Extract the (x, y) coordinate from the center of the cell holding the provided text.  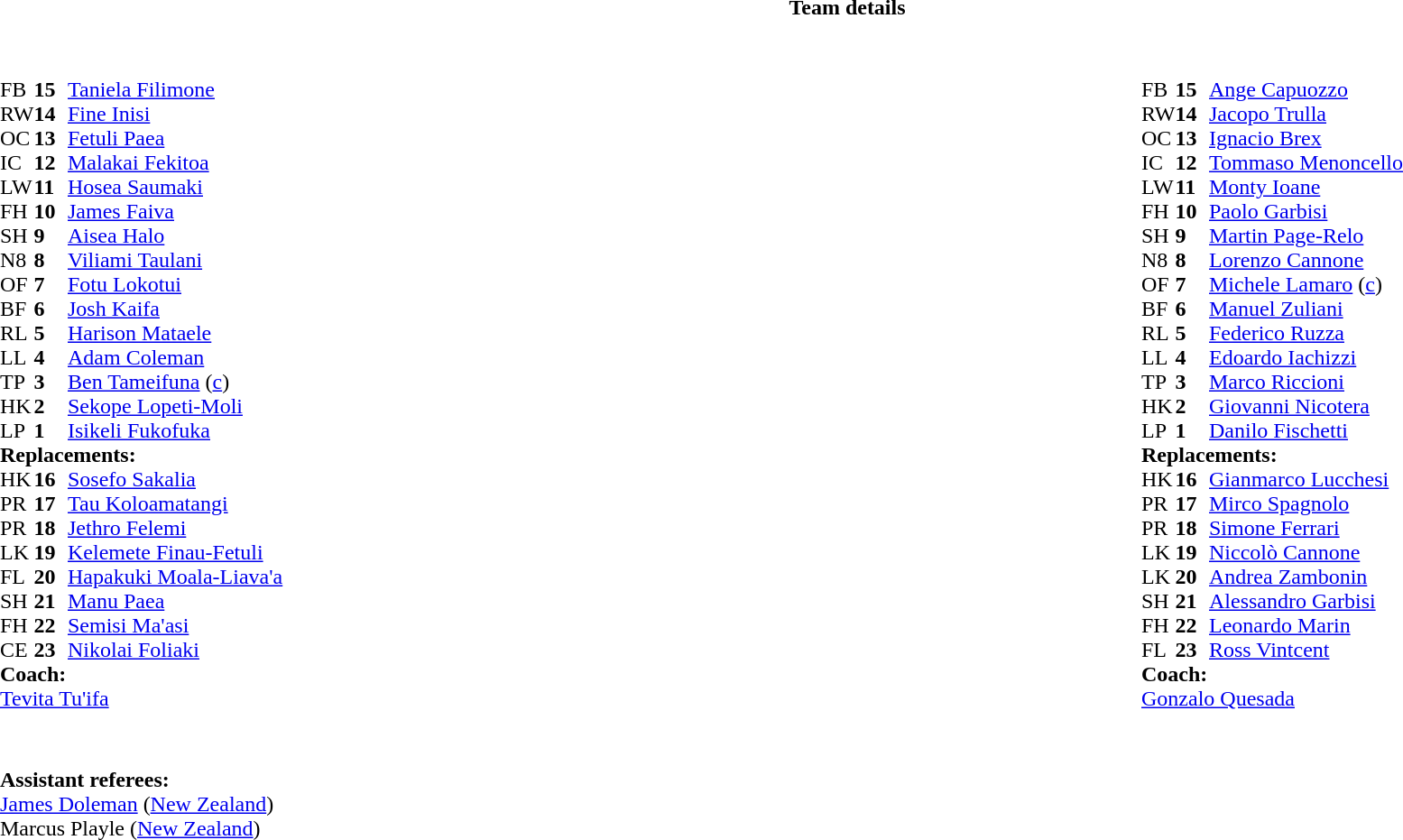
Nikolai Foliaki (175, 650)
Gonzalo Quesada (1272, 698)
Ignacio Brex (1306, 139)
Taniela Filimone (175, 90)
Ben Tameifuna (c) (175, 383)
Jethro Felemi (175, 529)
Sekope Lopeti-Moli (175, 406)
Tommaso Menoncello (1306, 162)
Fetuli Paea (175, 139)
Alessandro Garbisi (1306, 601)
Monty Ioane (1306, 188)
Fotu Lokotui (175, 285)
Niccolò Cannone (1306, 552)
Marco Riccioni (1306, 383)
Manu Paea (175, 601)
Aisea Halo (175, 236)
James Faiva (175, 211)
Lorenzo Cannone (1306, 260)
Mirco Spagnolo (1306, 503)
Fine Inisi (175, 114)
Malakai Fekitoa (175, 162)
Viliami Taulani (175, 260)
Michele Lamaro (c) (1306, 285)
Josh Kaifa (175, 309)
Edoardo Iachizzi (1306, 357)
Giovanni Nicotera (1306, 406)
Danilo Fischetti (1306, 431)
Kelemete Finau-Fetuli (175, 552)
Harison Mataele (175, 334)
Hosea Saumaki (175, 188)
Ange Capuozzo (1306, 90)
Adam Coleman (175, 357)
Tevita Tu'ifa (141, 698)
Tau Koloamatangi (175, 503)
Isikeli Fukofuka (175, 431)
Semisi Ma'asi (175, 626)
Gianmarco Lucchesi (1306, 480)
Andrea Zambonin (1306, 577)
Federico Ruzza (1306, 334)
Hapakuki Moala-Liava'a (175, 577)
Martin Page-Relo (1306, 236)
Sosefo Sakalia (175, 480)
Ross Vintcent (1306, 650)
Jacopo Trulla (1306, 114)
Simone Ferrari (1306, 529)
Leonardo Marin (1306, 626)
CE (17, 650)
Manuel Zuliani (1306, 309)
Paolo Garbisi (1306, 211)
